Provide the [x, y] coordinate of the cell's center where the given text is located.  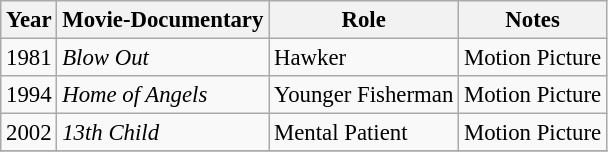
Younger Fisherman [364, 95]
Hawker [364, 58]
1994 [29, 95]
Mental Patient [364, 133]
Home of Angels [163, 95]
Year [29, 20]
Notes [533, 20]
Movie-Documentary [163, 20]
2002 [29, 133]
Blow Out [163, 58]
1981 [29, 58]
Role [364, 20]
13th Child [163, 133]
